Pinpoint the cell where the given text exists, returning its (x, y) midpoint coordinate. 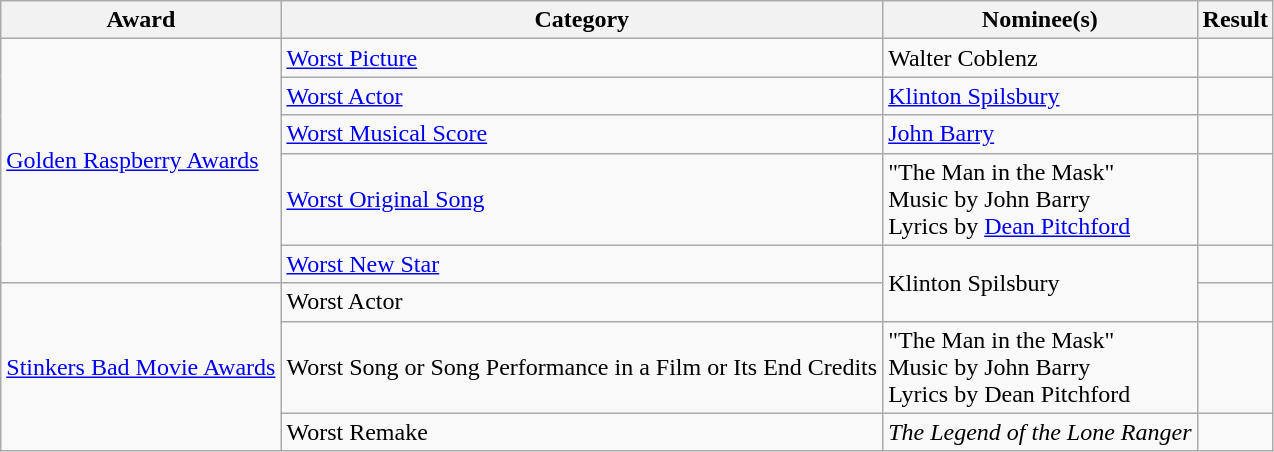
Worst Song or Song Performance in a Film or Its End Credits (582, 367)
The Legend of the Lone Ranger (1040, 432)
Golden Raspberry Awards (141, 161)
Result (1235, 20)
Award (141, 20)
Worst Picture (582, 58)
Worst Remake (582, 432)
Worst New Star (582, 264)
Nominee(s) (1040, 20)
Walter Coblenz (1040, 58)
Worst Original Song (582, 199)
John Barry (1040, 134)
Worst Musical Score (582, 134)
Category (582, 20)
Stinkers Bad Movie Awards (141, 367)
